Provide the [x, y] coordinate of the cell's center where the given text is located.  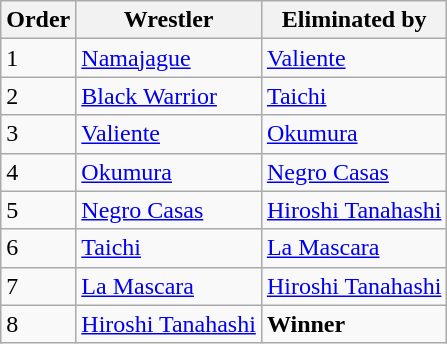
8 [38, 324]
Winner [354, 324]
3 [38, 134]
Wrestler [169, 20]
Order [38, 20]
5 [38, 210]
Black Warrior [169, 96]
4 [38, 172]
Namajague [169, 58]
7 [38, 286]
1 [38, 58]
6 [38, 248]
Eliminated by [354, 20]
2 [38, 96]
